Determine the [x, y] coordinate at the center of the cell enclosing the given text.  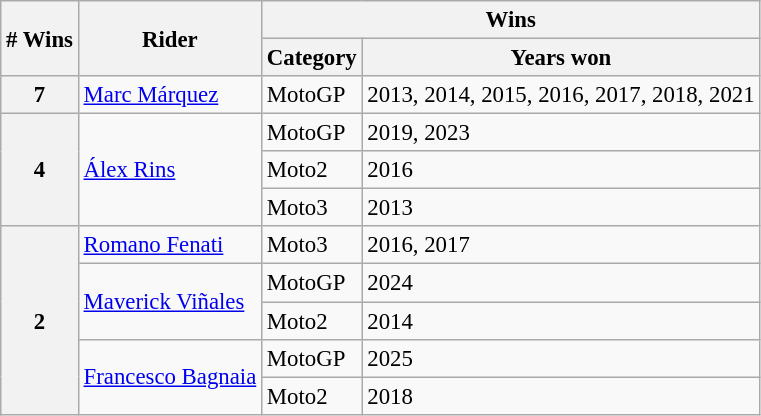
# Wins [40, 38]
2024 [561, 283]
2019, 2023 [561, 133]
2016 [561, 170]
2016, 2017 [561, 245]
Romano Fenati [170, 245]
2025 [561, 358]
Rider [170, 38]
Maverick Viñales [170, 302]
7 [40, 95]
2 [40, 320]
2013, 2014, 2015, 2016, 2017, 2018, 2021 [561, 95]
Francesco Bagnaia [170, 376]
Wins [511, 20]
2013 [561, 208]
Category [312, 58]
Álex Rins [170, 170]
Marc Márquez [170, 95]
2018 [561, 396]
4 [40, 170]
2014 [561, 321]
Years won [561, 58]
